Determine the (X, Y) coordinate at the center of the cell enclosing the given text.  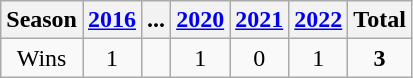
0 (260, 58)
Wins (42, 58)
Total (380, 20)
2020 (200, 20)
2022 (318, 20)
Season (42, 20)
... (156, 20)
2016 (112, 20)
3 (380, 58)
2021 (260, 20)
